Search for the cell housing the specified text and yield its [X, Y] center coordinate. 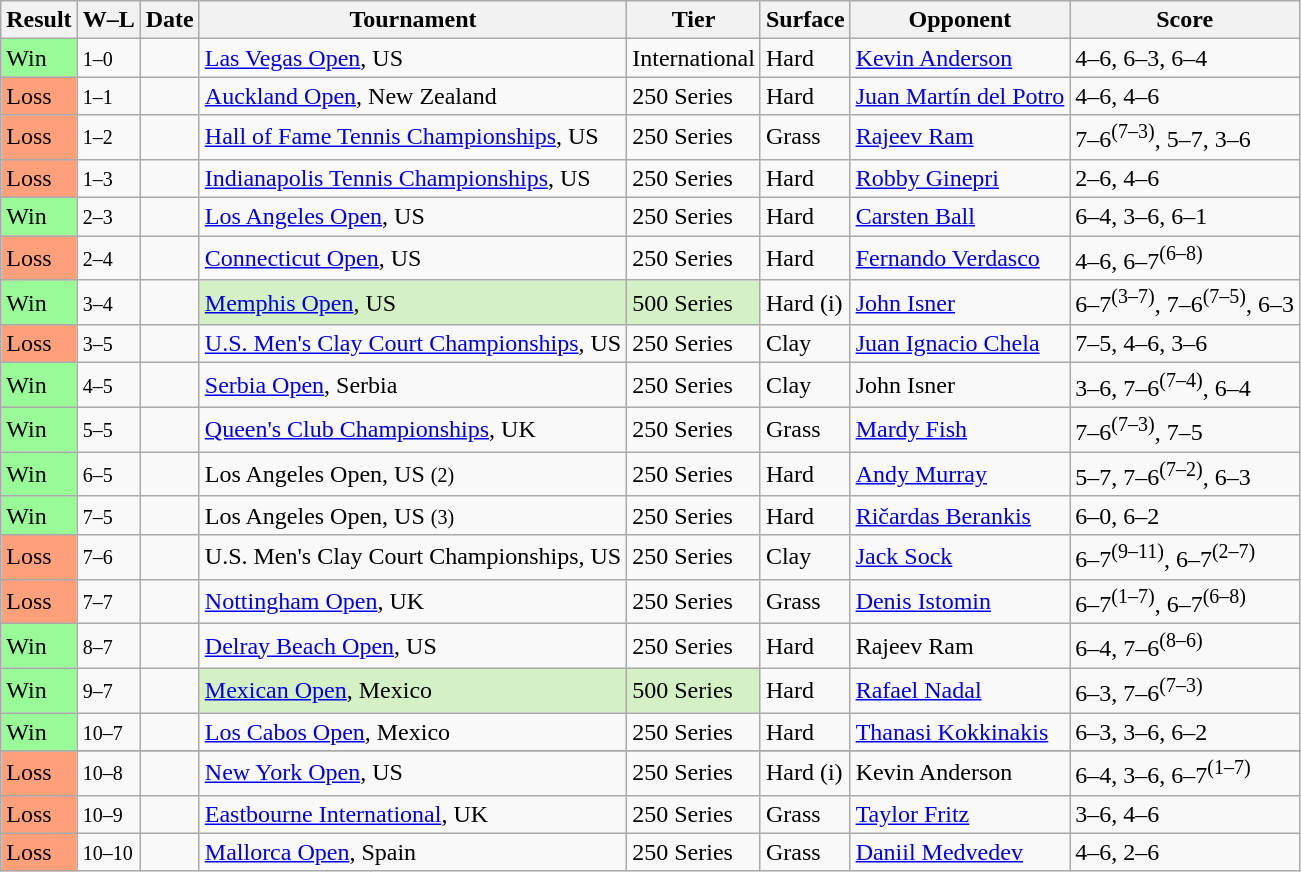
3–6, 4–6 [1185, 814]
10–9 [108, 814]
6–4, 3–6, 6–1 [1185, 217]
1–3 [108, 178]
Andy Murray [960, 474]
Los Angeles Open, US [412, 217]
6–3, 7–6(7–3) [1185, 690]
Los Cabos Open, Mexico [412, 732]
5–7, 7–6(7–2), 6–3 [1185, 474]
7–6(7–3), 7–5 [1185, 430]
6–4, 7–6(8–6) [1185, 646]
7–6(7–3), 5–7, 3–6 [1185, 138]
Opponent [960, 20]
7–5, 4–6, 3–6 [1185, 344]
Thanasi Kokkinakis [960, 732]
10–7 [108, 732]
4–6, 6–7(6–8) [1185, 258]
Date [170, 20]
New York Open, US [412, 774]
7–5 [108, 515]
6–3, 3–6, 6–2 [1185, 732]
4–6, 6–3, 6–4 [1185, 58]
6–7(3–7), 7–6(7–5), 6–3 [1185, 302]
2–6, 4–6 [1185, 178]
Fernando Verdasco [960, 258]
9–7 [108, 690]
International [694, 58]
Auckland Open, New Zealand [412, 96]
3–6, 7–6(7–4), 6–4 [1185, 386]
Los Angeles Open, US (2) [412, 474]
Daniil Medvedev [960, 852]
Connecticut Open, US [412, 258]
6–4, 3–6, 6–7(1–7) [1185, 774]
6–5 [108, 474]
8–7 [108, 646]
7–7 [108, 602]
2–4 [108, 258]
Result [39, 20]
Queen's Club Championships, UK [412, 430]
5–5 [108, 430]
Rafael Nadal [960, 690]
4–6, 2–6 [1185, 852]
10–8 [108, 774]
Robby Ginepri [960, 178]
Ričardas Berankis [960, 515]
Delray Beach Open, US [412, 646]
3–5 [108, 344]
3–4 [108, 302]
Mardy Fish [960, 430]
Nottingham Open, UK [412, 602]
6–7(9–11), 6–7(2–7) [1185, 558]
Tier [694, 20]
Hall of Fame Tennis Championships, US [412, 138]
Memphis Open, US [412, 302]
1–2 [108, 138]
Juan Ignacio Chela [960, 344]
Juan Martín del Potro [960, 96]
Indianapolis Tennis Championships, US [412, 178]
Score [1185, 20]
Serbia Open, Serbia [412, 386]
7–6 [108, 558]
1–0 [108, 58]
4–6, 4–6 [1185, 96]
Mexican Open, Mexico [412, 690]
Jack Sock [960, 558]
10–10 [108, 852]
Mallorca Open, Spain [412, 852]
1–1 [108, 96]
Los Angeles Open, US (3) [412, 515]
Las Vegas Open, US [412, 58]
Surface [805, 20]
Tournament [412, 20]
Taylor Fritz [960, 814]
6–0, 6–2 [1185, 515]
2–3 [108, 217]
Denis Istomin [960, 602]
Carsten Ball [960, 217]
6–7(1–7), 6–7(6–8) [1185, 602]
W–L [108, 20]
4–5 [108, 386]
Eastbourne International, UK [412, 814]
